Capture the cell that displays the provided text and extract its [x, y] central coordinate. 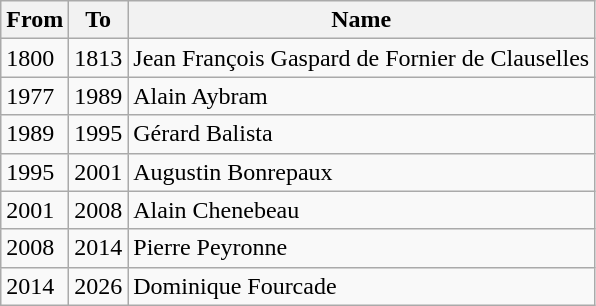
Name [362, 20]
1977 [35, 96]
Jean François Gaspard de Fornier de Clauselles [362, 58]
1800 [35, 58]
Gérard Balista [362, 134]
1813 [98, 58]
Dominique Fourcade [362, 286]
To [98, 20]
Alain Aybram [362, 96]
From [35, 20]
2026 [98, 286]
Augustin Bonrepaux [362, 172]
Pierre Peyronne [362, 248]
Alain Chenebeau [362, 210]
